Determine the (x, y) coordinate at the center of the cell enclosing the given text.  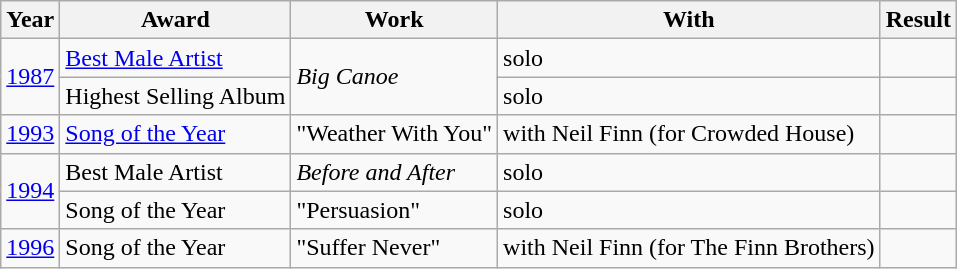
1987 (30, 77)
1994 (30, 191)
"Weather With You" (394, 134)
"Persuasion" (394, 210)
with Neil Finn (for Crowded House) (690, 134)
1993 (30, 134)
Year (30, 20)
Award (176, 20)
with Neil Finn (for The Finn Brothers) (690, 248)
Work (394, 20)
Big Canoe (394, 77)
"Suffer Never" (394, 248)
With (690, 20)
1996 (30, 248)
Highest Selling Album (176, 96)
Result (918, 20)
Before and After (394, 172)
